From the cell containing the given text, extract its center point as [X, Y] coordinate. 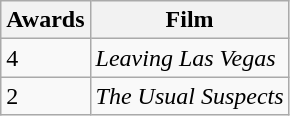
Film [190, 20]
Awards [46, 20]
2 [46, 96]
4 [46, 58]
The Usual Suspects [190, 96]
Leaving Las Vegas [190, 58]
